Pinpoint the cell where the given text exists, returning its [X, Y] midpoint coordinate. 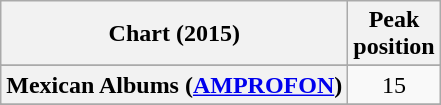
15 [394, 85]
Chart (2015) [174, 34]
Peakposition [394, 34]
Mexican Albums (AMPROFON) [174, 85]
